Detect which cell encompasses the target text, then output its [x, y] center coordinate. 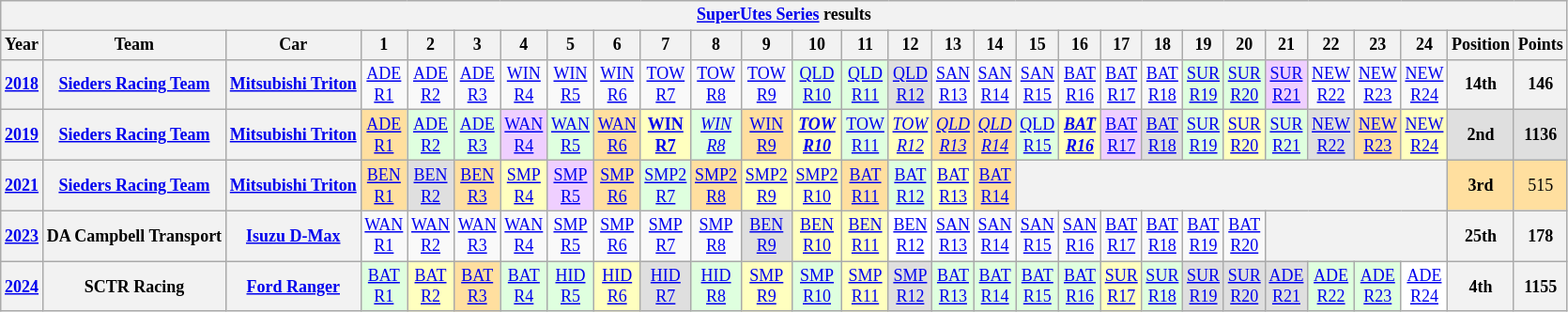
13 [954, 45]
BATR4 [524, 287]
3 [477, 45]
BENR10 [817, 236]
SURR18 [1162, 287]
QLDR14 [995, 135]
BATR19 [1204, 236]
Year [23, 45]
17 [1121, 45]
2023 [23, 236]
4th [1482, 287]
9 [766, 45]
QLDR13 [954, 135]
HIDR6 [617, 287]
DA Campbell Transport [133, 236]
QLDR15 [1038, 135]
BENR9 [766, 236]
Car [293, 45]
25th [1482, 236]
QLDR12 [910, 85]
TOWR9 [766, 85]
SCTR Racing [133, 287]
HIDR7 [666, 287]
BENR1 [384, 185]
TOWR7 [666, 85]
SMP2R9 [766, 185]
BATR12 [910, 185]
WANR6 [617, 135]
BATR1 [384, 287]
SMPR9 [766, 287]
QLDR11 [866, 85]
SMPR8 [716, 236]
TOWR11 [866, 135]
QLDR10 [817, 85]
24 [1424, 45]
SuperUtes Series results [784, 15]
SMP2R7 [666, 185]
18 [1162, 45]
Position [1482, 45]
2 [431, 45]
6 [617, 45]
SURR17 [1121, 287]
4 [524, 45]
1155 [1540, 287]
WINR6 [617, 85]
15 [1038, 45]
ADER23 [1377, 287]
5 [571, 45]
10 [817, 45]
WANR2 [431, 236]
BATR3 [477, 287]
20 [1244, 45]
WANR5 [571, 135]
2nd [1482, 135]
TOWR10 [817, 135]
BENR12 [910, 236]
3rd [1482, 185]
SMPR4 [524, 185]
515 [1540, 185]
SMP2R10 [817, 185]
HIDR8 [716, 287]
BENR2 [431, 185]
ADER21 [1286, 287]
11 [866, 45]
ADER22 [1331, 287]
WINR5 [571, 85]
19 [1204, 45]
HIDR5 [571, 287]
12 [910, 45]
22 [1331, 45]
SANR16 [1080, 236]
14th [1482, 85]
23 [1377, 45]
Team [133, 45]
2021 [23, 185]
2019 [23, 135]
BATR2 [431, 287]
TOWR12 [910, 135]
16 [1080, 45]
WANR1 [384, 236]
SMPR12 [910, 287]
1 [384, 45]
14 [995, 45]
ADER24 [1424, 287]
SMP2R8 [716, 185]
BENR3 [477, 185]
WINR9 [766, 135]
WINR8 [716, 135]
Isuzu D-Max [293, 236]
21 [1286, 45]
TOWR8 [716, 85]
178 [1540, 236]
SMPR11 [866, 287]
SMPR7 [666, 236]
2024 [23, 287]
1136 [1540, 135]
7 [666, 45]
Points [1540, 45]
8 [716, 45]
BATR11 [866, 185]
BENR11 [866, 236]
SMPR10 [817, 287]
Ford Ranger [293, 287]
2018 [23, 85]
146 [1540, 85]
WINR4 [524, 85]
BATR15 [1038, 287]
WANR3 [477, 236]
WINR7 [666, 135]
BATR20 [1244, 236]
